From the cell containing the given text, extract its center point as [x, y] coordinate. 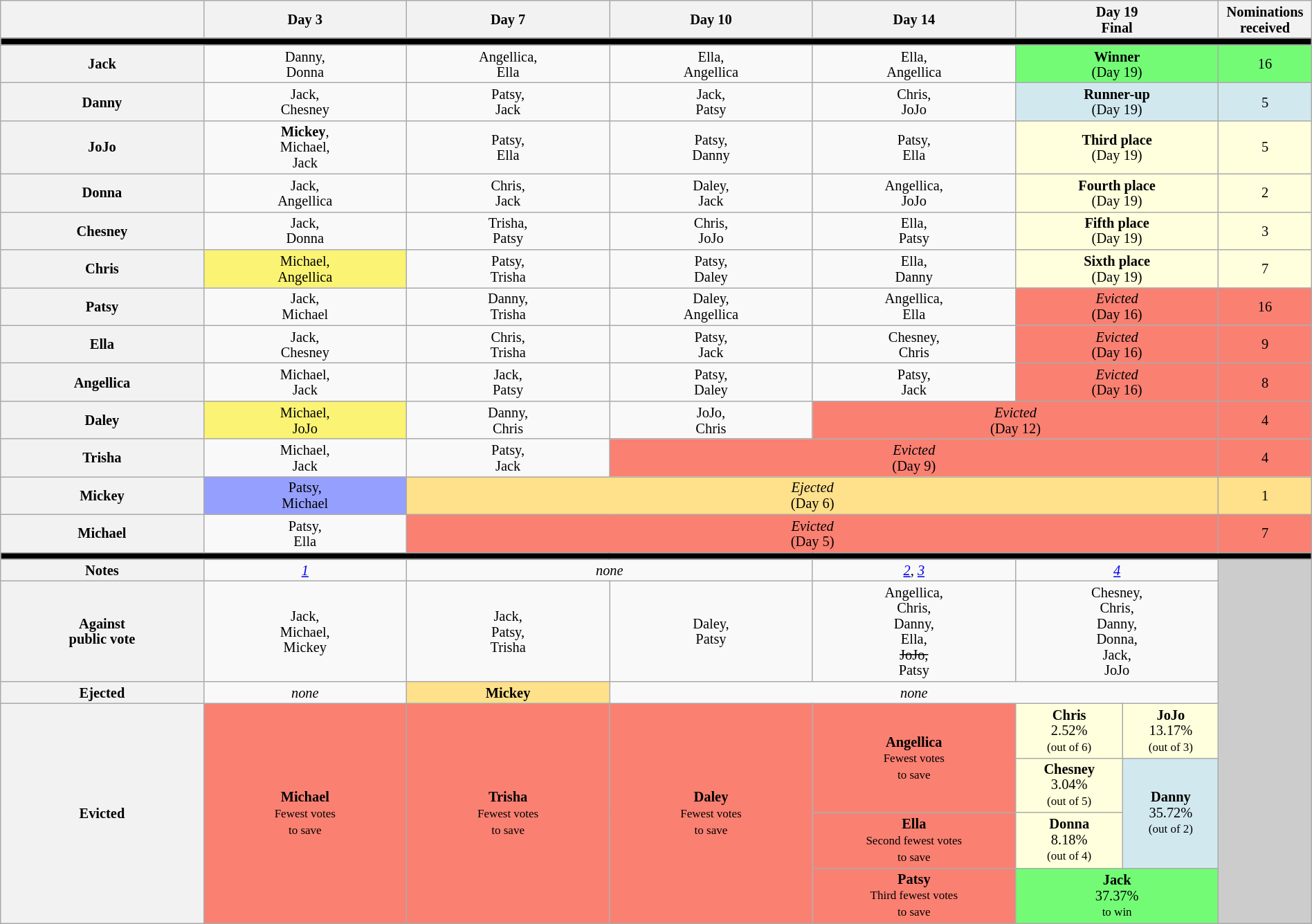
Ejected [102, 692]
Daley,Angellica [711, 306]
Evicted(Day 12) [1016, 419]
Ella,Patsy [913, 231]
Day 3 [304, 19]
Michael,JoJo [304, 419]
Mickey,Michael,Jack [304, 147]
Jack,Michael [304, 306]
Danny,Chris [508, 419]
Jack [102, 64]
Patsy, Ella [508, 147]
Trisha,Patsy [508, 231]
Danny [102, 101]
Evicted [102, 813]
Chesney [102, 231]
Jack,Angellica [304, 192]
8 [1265, 382]
Jack,Patsy,Trisha [508, 631]
Chesney,Chris [913, 345]
Jack37.37%to win [1117, 896]
Evicted(Day 5) [812, 533]
Runner-up(Day 19) [1117, 101]
Patsy,Danny [711, 147]
Day 10 [711, 19]
Daley [102, 419]
JoJo,Chris [711, 419]
Daley,Jack [711, 192]
Day 14 [913, 19]
Angellica,JoJo [913, 192]
Patsy [102, 306]
AngellicaFewest votesto save [913, 757]
Patsy,Michael [304, 496]
Againstpublic vote [102, 631]
Chris,Trisha [508, 345]
Evicted(Day 9) [914, 458]
Danny,Donna [304, 64]
Daley,Patsy [711, 631]
2, 3 [913, 570]
Michael,Angellica [304, 269]
Ejected(Day 6) [812, 496]
Day 7 [508, 19]
Third place(Day 19) [1117, 147]
Chris [102, 269]
PatsyThird fewest votesto save [913, 896]
Danny,Trisha [508, 306]
JoJo [102, 147]
2 [1265, 192]
MichaelFewest votesto save [304, 813]
Sixth place(Day 19) [1117, 269]
Winner(Day 19) [1117, 64]
Jack,Donna [304, 231]
Ella,Danny [913, 269]
EllaSecond fewest votesto save [913, 840]
3 [1265, 231]
Donna [102, 192]
Donna8.18%(out of 4) [1068, 840]
Fifth place(Day 19) [1117, 231]
Trisha [102, 458]
Chesney,Chris,Danny,Donna,Jack,JoJo [1117, 631]
Angellica [102, 382]
Angellica,Chris,Danny,Ella,JoJo,Patsy [913, 631]
Day 19Final [1117, 19]
9 [1265, 345]
DaleyFewest votesto save [711, 813]
Chris2.52%(out of 6) [1068, 731]
Danny35.72%(out of 2) [1171, 813]
TrishaFewest votesto save [508, 813]
Chris,Jack [508, 192]
Jack,Michael,Mickey [304, 631]
Notes [102, 570]
Ella [102, 345]
Fourth place(Day 19) [1117, 192]
Michael [102, 533]
Chesney3.04%(out of 5) [1068, 785]
JoJo13.17%(out of 3) [1171, 731]
Patsy,Trisha [508, 269]
Nominationsreceived [1265, 19]
